Pinpoint the cell where the given text exists, returning its (X, Y) midpoint coordinate. 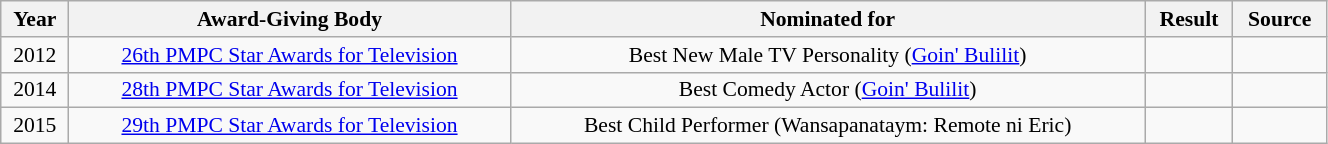
Source (1280, 19)
Result (1189, 19)
Best Comedy Actor (Goin' Bulilit) (828, 90)
Best Child Performer (Wansapanataym: Remote ni Eric) (828, 126)
2012 (35, 55)
2014 (35, 90)
28th PMPC Star Awards for Television (290, 90)
2015 (35, 126)
26th PMPC Star Awards for Television (290, 55)
Nominated for (828, 19)
Best New Male TV Personality (Goin' Bulilit) (828, 55)
Year (35, 19)
29th PMPC Star Awards for Television (290, 126)
Award-Giving Body (290, 19)
